From the cell containing the given text, extract its center point as [X, Y] coordinate. 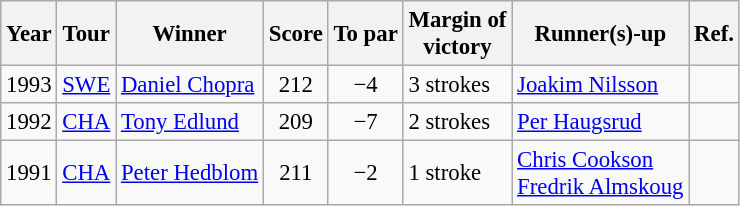
−2 [366, 174]
212 [296, 85]
Margin ofvictory [458, 34]
SWE [86, 85]
2 strokes [458, 122]
1 stroke [458, 174]
Peter Hedblom [190, 174]
Ref. [714, 34]
Runner(s)-up [600, 34]
211 [296, 174]
1993 [29, 85]
Winner [190, 34]
1991 [29, 174]
Year [29, 34]
To par [366, 34]
Joakim Nilsson [600, 85]
−4 [366, 85]
3 strokes [458, 85]
Tony Edlund [190, 122]
Score [296, 34]
Tour [86, 34]
Chris Cookson Fredrik Almskoug [600, 174]
Per Haugsrud [600, 122]
209 [296, 122]
−7 [366, 122]
1992 [29, 122]
Daniel Chopra [190, 85]
